From the cell containing the given text, extract its center point as (X, Y) coordinate. 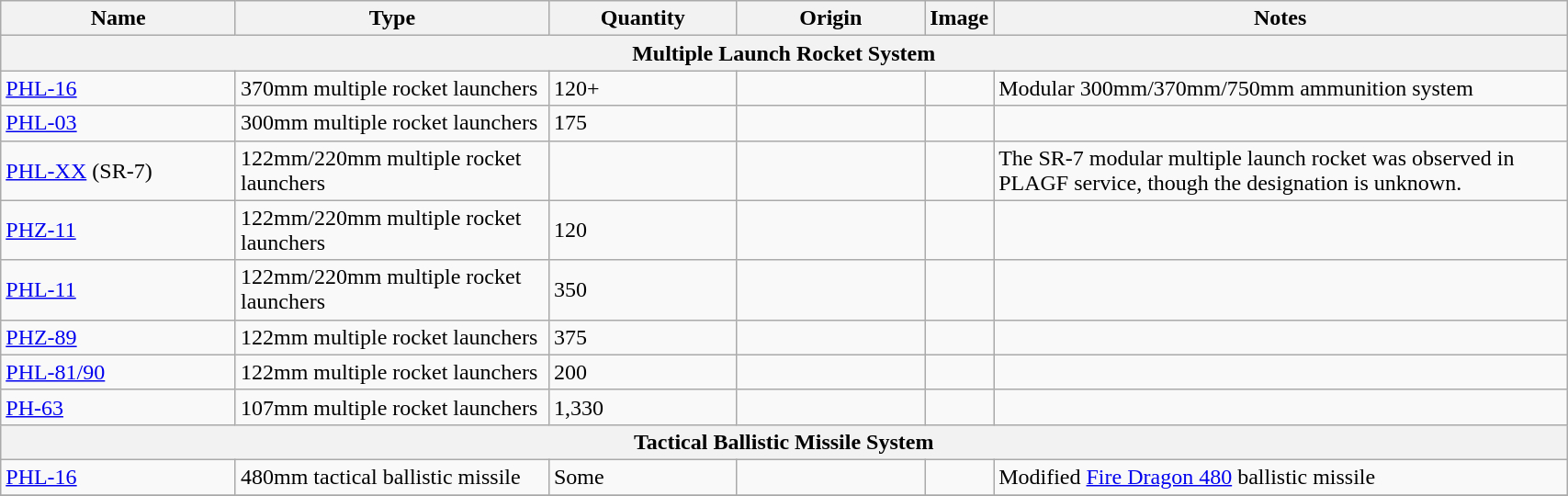
Some (643, 477)
300mm multiple rocket launchers (391, 123)
PH-63 (118, 407)
Modified Fire Dragon 480 ballistic missile (1280, 477)
480mm tactical ballistic missile (391, 477)
120 (643, 230)
Origin (830, 18)
Multiple Launch Rocket System (784, 53)
PHZ-89 (118, 337)
370mm multiple rocket launchers (391, 88)
Modular 300mm/370mm/750mm ammunition system (1280, 88)
350 (643, 290)
PHZ-11 (118, 230)
375 (643, 337)
Type (391, 18)
PHL-03 (118, 123)
Quantity (643, 18)
Name (118, 18)
Notes (1280, 18)
175 (643, 123)
PHL-81/90 (118, 372)
The SR-7 modular multiple launch rocket was observed in PLAGF service, though the designation is unknown. (1280, 171)
PHL-11 (118, 290)
120+ (643, 88)
Tactical Ballistic Missile System (784, 442)
PHL-XX (SR-7) (118, 171)
107mm multiple rocket launchers (391, 407)
Image (959, 18)
1,330 (643, 407)
200 (643, 372)
